Scan for the cell matching the given text and deliver its [x, y] coordinate at center. 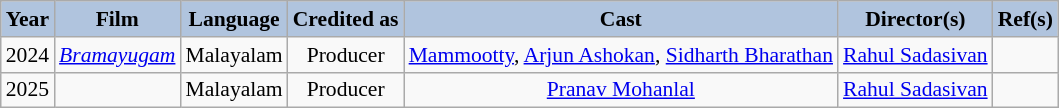
Director(s) [916, 19]
Mammootty, Arjun Ashokan, Sidharth Bharathan [621, 55]
Credited as [346, 19]
Language [234, 19]
Year [28, 19]
2024 [28, 55]
Pranav Mohanlal [621, 90]
Bramayugam [117, 55]
Ref(s) [1026, 19]
Cast [621, 19]
Film [117, 19]
2025 [28, 90]
